Extract the [X, Y] coordinate from the center of the cell holding the provided text.  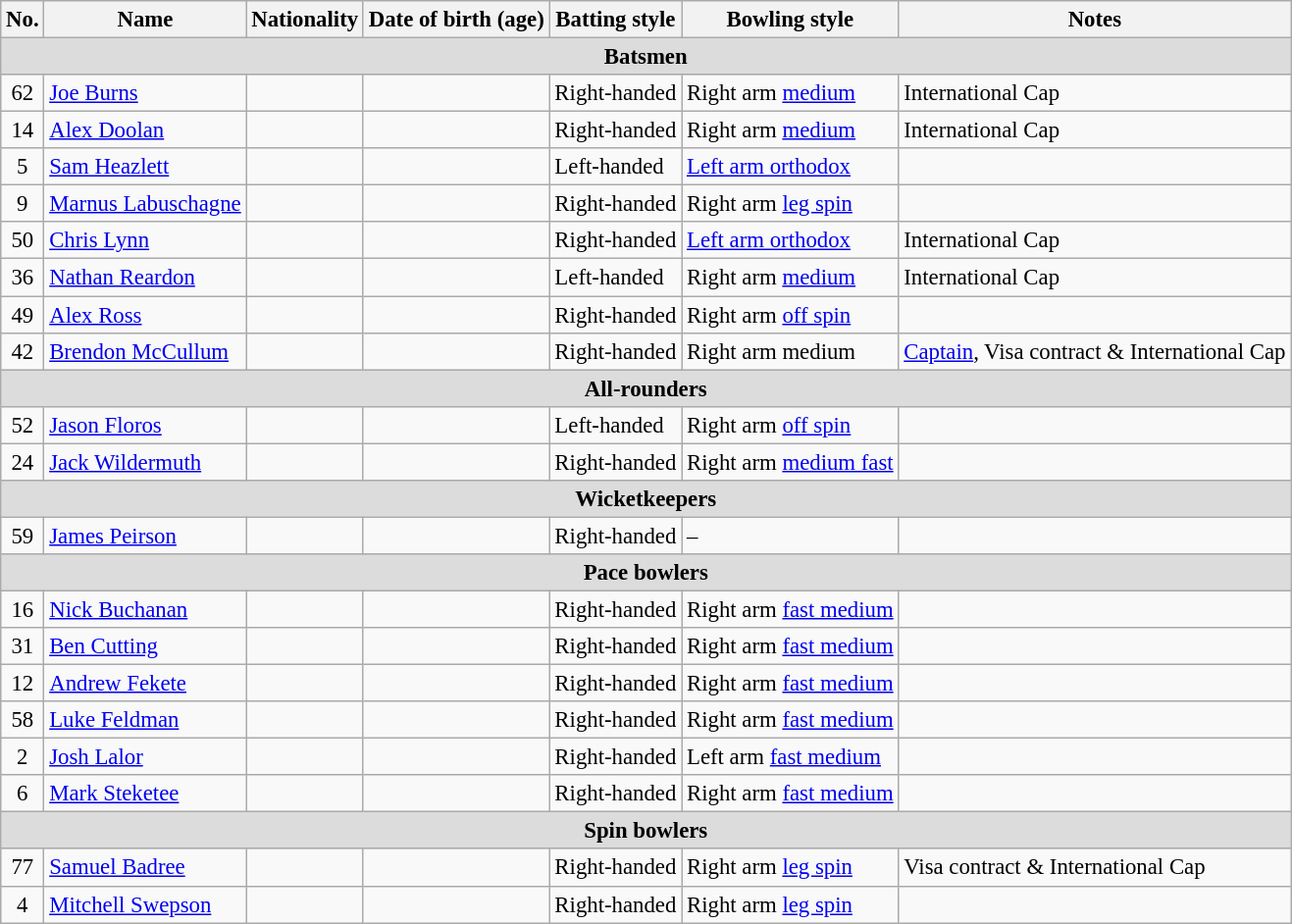
Samuel Badree [145, 868]
All-rounders [646, 388]
Left arm fast medium [791, 757]
16 [23, 609]
62 [23, 93]
Wicketkeepers [646, 499]
6 [23, 794]
Jason Floros [145, 425]
5 [23, 167]
59 [23, 536]
31 [23, 646]
24 [23, 462]
Andrew Fekete [145, 684]
Nationality [304, 20]
James Peirson [145, 536]
2 [23, 757]
No. [23, 20]
Mark Steketee [145, 794]
Brendon McCullum [145, 351]
Captain, Visa contract & International Cap [1095, 351]
Right arm medium fast [791, 462]
Jack Wildermuth [145, 462]
Luke Feldman [145, 720]
Chris Lynn [145, 240]
14 [23, 130]
Josh Lalor [145, 757]
Nathan Reardon [145, 278]
Mitchell Swepson [145, 904]
58 [23, 720]
4 [23, 904]
Spin bowlers [646, 831]
Batting style [616, 20]
Bowling style [791, 20]
42 [23, 351]
Marnus Labuschagne [145, 204]
77 [23, 868]
Pace bowlers [646, 573]
Name [145, 20]
– [791, 536]
Date of birth (age) [456, 20]
Alex Doolan [145, 130]
12 [23, 684]
Notes [1095, 20]
50 [23, 240]
Sam Heazlett [145, 167]
36 [23, 278]
49 [23, 315]
Batsmen [646, 57]
Visa contract & International Cap [1095, 868]
9 [23, 204]
Nick Buchanan [145, 609]
52 [23, 425]
Ben Cutting [145, 646]
Alex Ross [145, 315]
Joe Burns [145, 93]
